Return the (x, y) coordinate for the center point of the cell that contains the specified text.  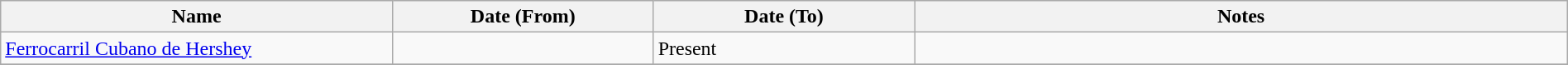
Ferrocarril Cubano de Hershey (197, 48)
Date (From) (523, 17)
Present (784, 48)
Notes (1241, 17)
Date (To) (784, 17)
Name (197, 17)
